Locate the cell with the specified text and output its [X, Y] center coordinate. 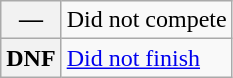
— [31, 20]
Did not finish [146, 58]
DNF [31, 58]
Did not compete [146, 20]
